Search for the cell housing the specified text and yield its (X, Y) center coordinate. 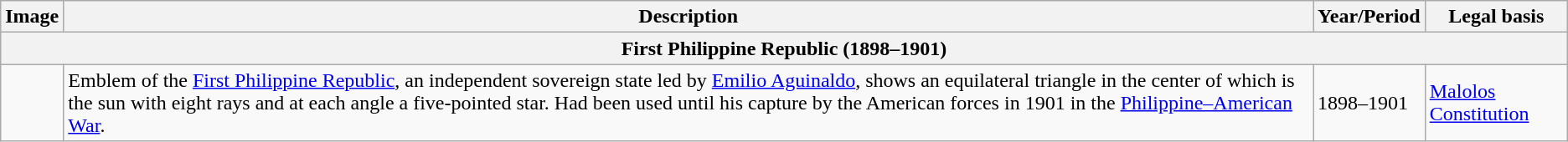
Year/Period (1369, 17)
Legal basis (1496, 17)
First Philippine Republic (1898–1901) (784, 48)
1898–1901 (1369, 103)
Image (32, 17)
Malolos Constitution (1496, 103)
Description (689, 17)
